Provide the (x, y) coordinate of the cell's center where the given text is located.  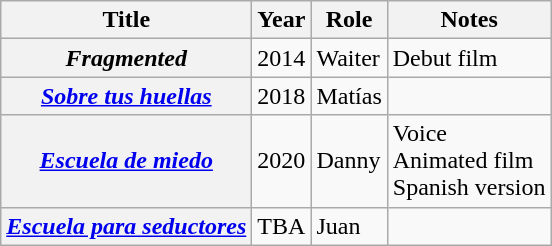
Escuela para seductores (126, 226)
Danny (349, 161)
2020 (282, 161)
Matías (349, 96)
Notes (469, 20)
Year (282, 20)
2018 (282, 96)
Escuela de miedo (126, 161)
Sobre tus huellas (126, 96)
VoiceAnimated filmSpanish version (469, 161)
Juan (349, 226)
Title (126, 20)
TBA (282, 226)
Role (349, 20)
Fragmented (126, 58)
Debut film (469, 58)
2014 (282, 58)
Waiter (349, 58)
